For the text-containing cell, return its midpoint in [x, y] coordinate format. 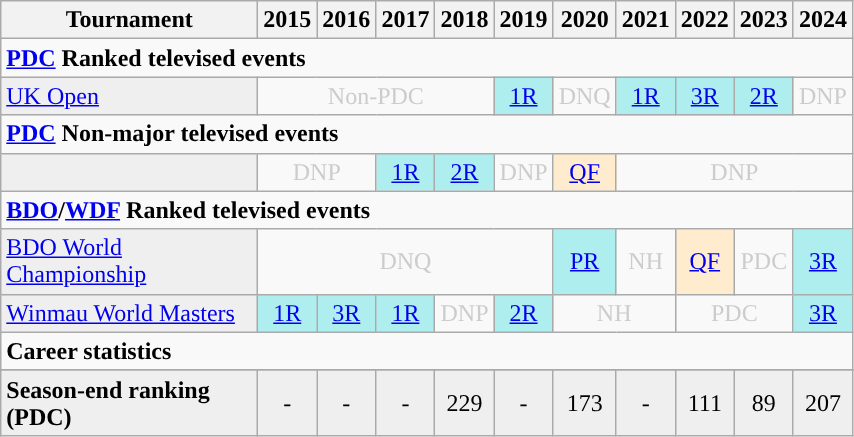
PDC Non-major televised events [427, 134]
173 [584, 402]
207 [822, 402]
2019 [524, 20]
2015 [288, 20]
Season-end ranking (PDC) [130, 402]
2020 [584, 20]
BDO World Championship [130, 262]
PDC Ranked televised events [427, 58]
89 [764, 402]
PR [584, 262]
UK Open [130, 96]
Tournament [130, 20]
111 [704, 402]
2018 [464, 20]
Winmau World Masters [130, 313]
BDO/WDF Ranked televised events [427, 210]
2022 [704, 20]
2024 [822, 20]
229 [464, 402]
Non-PDC [376, 96]
Career statistics [427, 351]
2023 [764, 20]
2017 [406, 20]
2021 [646, 20]
2016 [346, 20]
